Locate the cell with the specified text and output its (X, Y) center coordinate. 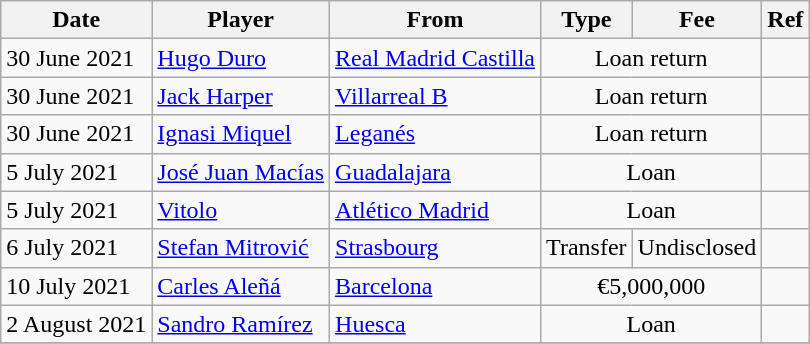
Carles Aleñá (241, 286)
Barcelona (436, 286)
Villarreal B (436, 96)
Date (76, 20)
From (436, 20)
Vitolo (241, 210)
Atlético Madrid (436, 210)
Real Madrid Castilla (436, 58)
Sandro Ramírez (241, 324)
€5,000,000 (652, 286)
Strasbourg (436, 248)
Fee (697, 20)
Guadalajara (436, 172)
Type (587, 20)
Ignasi Miquel (241, 134)
José Juan Macías (241, 172)
10 July 2021 (76, 286)
2 August 2021 (76, 324)
Hugo Duro (241, 58)
Leganés (436, 134)
6 July 2021 (76, 248)
Undisclosed (697, 248)
Transfer (587, 248)
Ref (786, 20)
Stefan Mitrović (241, 248)
Huesca (436, 324)
Jack Harper (241, 96)
Player (241, 20)
